Scan for the cell matching the given text and deliver its (x, y) coordinate at center. 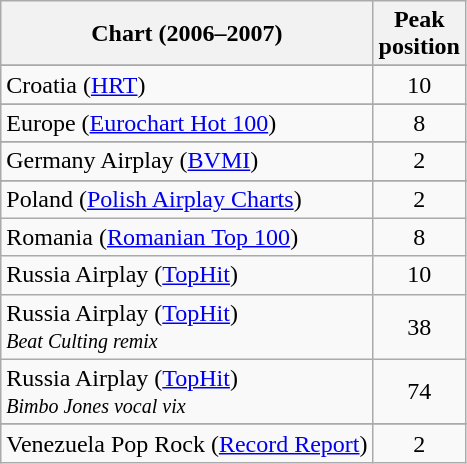
Croatia (HRT) (187, 85)
Russia Airplay (TopHit)Bimbo Jones vocal vix (187, 392)
Europe (Eurochart Hot 100) (187, 123)
74 (419, 392)
38 (419, 326)
Germany Airplay (BVMI) (187, 161)
Romania (Romanian Top 100) (187, 237)
Russia Airplay (TopHit)Beat Culting remix (187, 326)
Chart (2006–2007) (187, 34)
Poland (Polish Airplay Charts) (187, 199)
Russia Airplay (TopHit) (187, 275)
Venezuela Pop Rock (Record Report) (187, 443)
Peakposition (419, 34)
